Capture the cell that displays the provided text and extract its [X, Y] central coordinate. 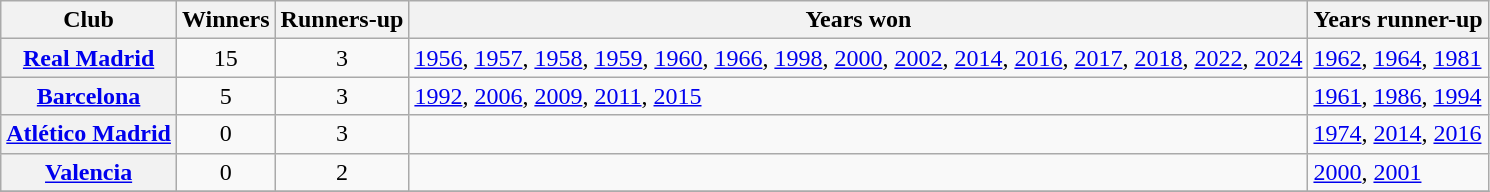
Valencia [89, 172]
Years runner-up [1398, 20]
Atlético Madrid [89, 134]
15 [226, 58]
Years won [858, 20]
1956, 1957, 1958, 1959, 1960, 1966, 1998, 2000, 2002, 2014, 2016, 2017, 2018, 2022, 2024 [858, 58]
1974, 2014, 2016 [1398, 134]
1961, 1986, 1994 [1398, 96]
1962, 1964, 1981 [1398, 58]
Winners [226, 20]
Real Madrid [89, 58]
2000, 2001 [1398, 172]
Club [89, 20]
5 [226, 96]
2 [342, 172]
Runners-up [342, 20]
1992, 2006, 2009, 2011, 2015 [858, 96]
Barcelona [89, 96]
